Determine the [x, y] coordinate at the center of the cell enclosing the given text.  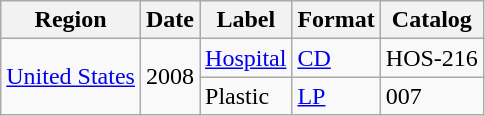
Plastic [246, 96]
LP [336, 96]
HOS-216 [432, 58]
Date [170, 20]
United States [71, 77]
Region [71, 20]
007 [432, 96]
2008 [170, 77]
Hospital [246, 58]
CD [336, 58]
Catalog [432, 20]
Label [246, 20]
Format [336, 20]
